Find where the given text appears and provide that cell's center as [x, y] coordinate. 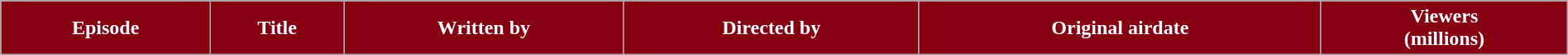
Viewers(millions) [1444, 28]
Original airdate [1120, 28]
Written by [485, 28]
Title [278, 28]
Directed by [771, 28]
Episode [106, 28]
